From the cell containing the given text, extract its center point as [X, Y] coordinate. 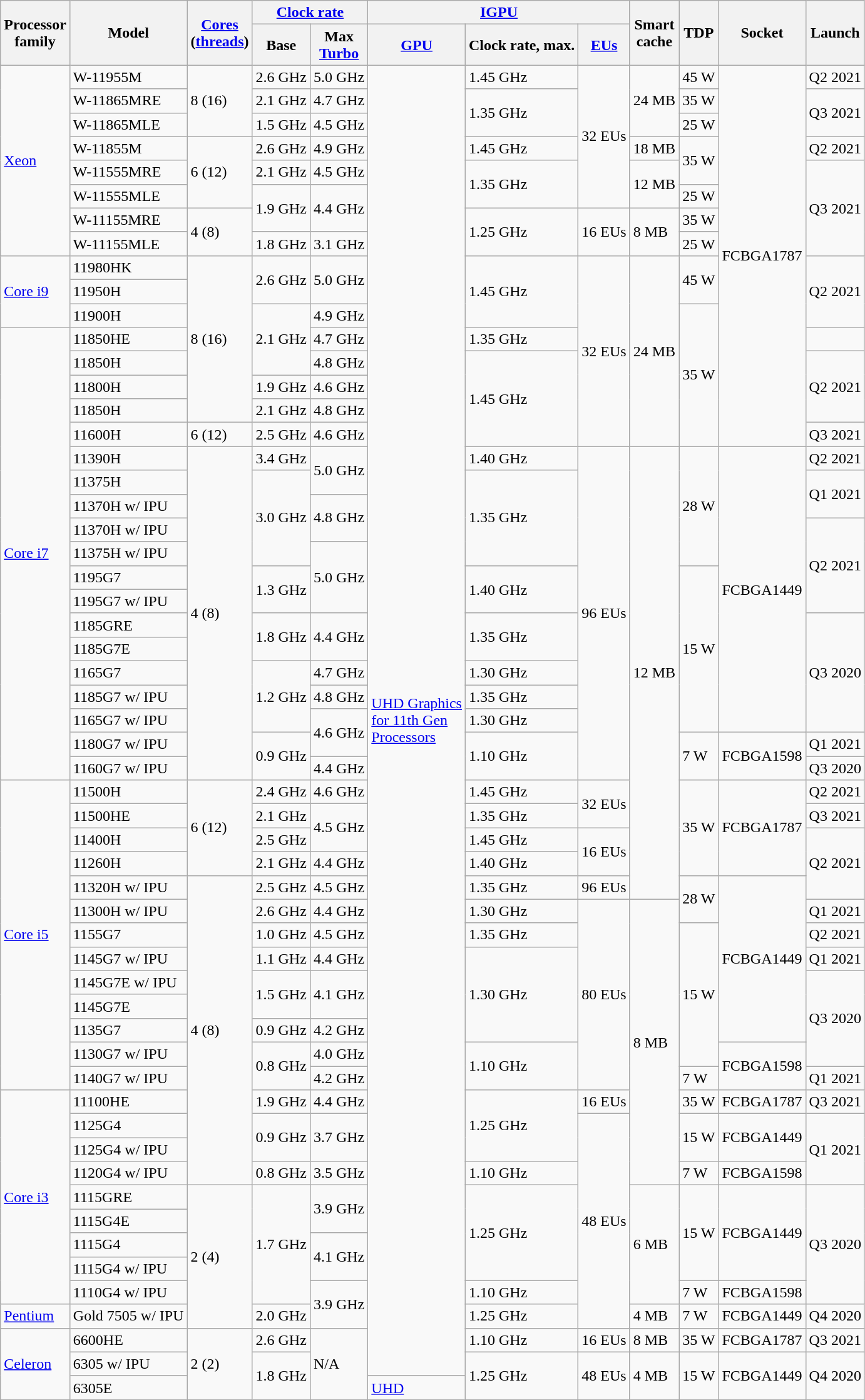
W-11865MRE [128, 101]
Celeron [35, 1364]
1145G7 w/ IPU [128, 959]
1115GRE [128, 1197]
TDP [699, 33]
IGPU [499, 13]
1135G7 [128, 1030]
Launch [835, 33]
2 (2) [220, 1364]
18 MB [654, 148]
11100HE [128, 1102]
1145G7E w/ IPU [128, 982]
1185GRE [128, 625]
4.0 GHz [339, 1054]
1115G4 [128, 1245]
11900H [128, 315]
11300H w/ IPU [128, 911]
1115G4 w/ IPU [128, 1269]
Cores(threads) [220, 33]
3.7 GHz [339, 1138]
6305E [128, 1387]
Base [281, 45]
W-11155MLE [128, 244]
11390H [128, 458]
11500HE [128, 816]
1195G7 [128, 577]
Pentium [35, 1316]
1125G4 w/ IPU [128, 1150]
6 MB [654, 1245]
2.0 GHz [281, 1316]
1180G7 w/ IPU [128, 744]
11600H [128, 435]
1165G7 [128, 672]
1185G7 w/ IPU [128, 697]
1140G7 w/ IPU [128, 1078]
11950H [128, 291]
11500H [128, 792]
11320H w/ IPU [128, 887]
1130G7 w/ IPU [128, 1054]
Xeon [35, 160]
1120G4 w/ IPU [128, 1173]
80 EUs [604, 994]
1185G7E [128, 649]
W-11555MRE [128, 172]
Gold 7505 w/ IPU [128, 1316]
N/A [339, 1364]
Core i3 [35, 1197]
2.4 GHz [281, 792]
UHD Graphicsfor 11th GenProcessors [417, 720]
3.4 GHz [281, 458]
Processorfamily [35, 33]
1155G7 [128, 935]
GPU [417, 45]
W-11865MLE [128, 125]
1.2 GHz [281, 696]
11375H w/ IPU [128, 553]
1165G7 w/ IPU [128, 721]
1125G4 [128, 1126]
1195G7 w/ IPU [128, 601]
3.1 GHz [339, 244]
Core i7 [35, 553]
11980HK [128, 267]
6305 w/ IPU [128, 1364]
11260H [128, 863]
11800H [128, 387]
W-11855M [128, 148]
Socket [762, 33]
1.1 GHz [281, 959]
Clock rate, max. [521, 45]
MaxTurbo [339, 45]
1.0 GHz [281, 935]
W-11955M [128, 77]
3.5 GHz [339, 1173]
Smartcache [654, 33]
1160G7 w/ IPU [128, 768]
W-11155MRE [128, 220]
11850HE [128, 339]
UHD [417, 1387]
3.0 GHz [281, 518]
W-11555MLE [128, 196]
EUs [604, 45]
1.3 GHz [281, 589]
2 (4) [220, 1257]
Clock rate [310, 13]
1.7 GHz [281, 1245]
1115G4E [128, 1221]
1145G7E [128, 1006]
6600HE [128, 1340]
Core i5 [35, 935]
1110G4 w/ IPU [128, 1292]
Model [128, 33]
11400H [128, 840]
11375H [128, 482]
Core i9 [35, 291]
